Detect which cell encompasses the target text, then output its (x, y) center coordinate. 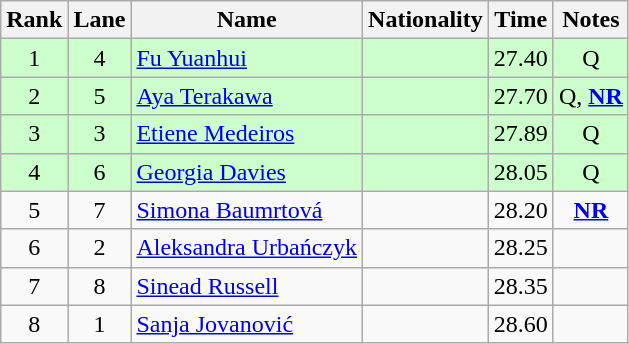
27.70 (520, 96)
27.40 (520, 58)
Name (247, 20)
Sinead Russell (247, 286)
NR (590, 210)
Aya Terakawa (247, 96)
28.35 (520, 286)
Time (520, 20)
Lane (100, 20)
28.20 (520, 210)
Simona Baumrtová (247, 210)
Q, NR (590, 96)
Notes (590, 20)
28.25 (520, 248)
28.60 (520, 324)
Georgia Davies (247, 172)
Nationality (426, 20)
Sanja Jovanović (247, 324)
27.89 (520, 134)
Etiene Medeiros (247, 134)
Aleksandra Urbańczyk (247, 248)
Fu Yuanhui (247, 58)
Rank (34, 20)
28.05 (520, 172)
